Return (x, y) of the center of cell containing provided text 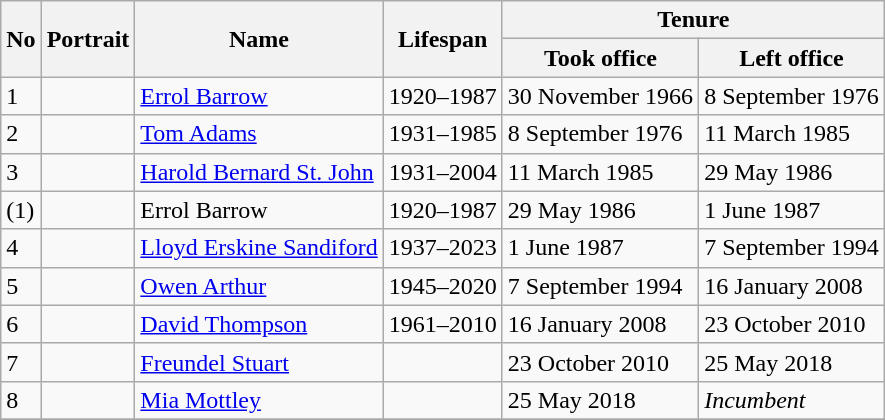
1937–2023 (442, 248)
Lifespan (442, 39)
Portrait (88, 39)
Left office (792, 58)
(1) (21, 210)
Tenure (693, 20)
Tom Adams (259, 134)
Freundel Stuart (259, 362)
Name (259, 39)
No (21, 39)
Harold Bernard St. John (259, 172)
1931–2004 (442, 172)
Took office (600, 58)
8 (21, 400)
1931–1985 (442, 134)
Owen Arthur (259, 286)
3 (21, 172)
4 (21, 248)
Mia Mottley (259, 400)
5 (21, 286)
1945–2020 (442, 286)
1961–2010 (442, 324)
2 (21, 134)
30 November 1966 (600, 96)
Lloyd Erskine Sandiford (259, 248)
Incumbent (792, 400)
David Thompson (259, 324)
7 (21, 362)
1 (21, 96)
6 (21, 324)
